Scan for the cell matching the given text and deliver its (x, y) coordinate at center. 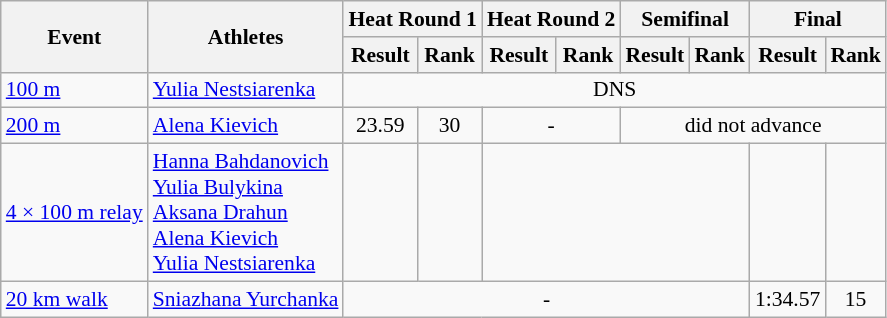
23.59 (380, 126)
1:34.57 (788, 299)
30 (450, 126)
Final (818, 19)
Semifinal (684, 19)
15 (856, 299)
4 × 100 m relay (74, 213)
Heat Round 1 (412, 19)
Sniazhana Yurchanka (246, 299)
20 km walk (74, 299)
100 m (74, 90)
Alena Kievich (246, 126)
Heat Round 2 (551, 19)
DNS (614, 90)
Yulia Nestsiarenka (246, 90)
200 m (74, 126)
Athletes (246, 36)
Event (74, 36)
Hanna BahdanovichYulia BulykinaAksana DrahunAlena KievichYulia Nestsiarenka (246, 213)
did not advance (752, 126)
